Pinpoint the cell where the given text exists, returning its (X, Y) midpoint coordinate. 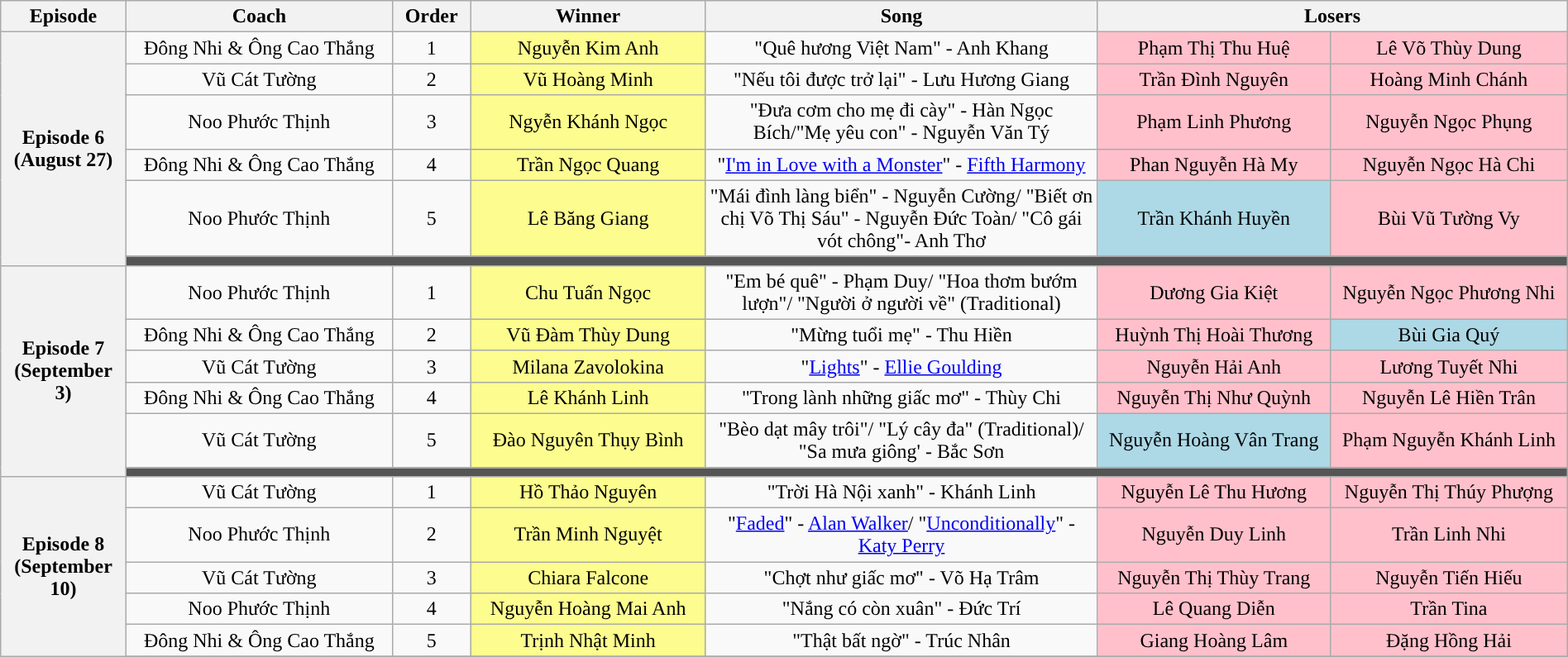
Nguyễn Tiến Hiếu (1449, 578)
Episode 6 (August 27) (64, 149)
"Nếu tôi được trở lại" - Lưu Hương Giang (901, 79)
Hoàng Minh Chánh (1449, 79)
Bùi Gia Quý (1449, 335)
Vũ Hoàng Minh (588, 79)
"Nắng có còn xuân" - Đức Trí (901, 609)
Episode 8 (September 10) (64, 567)
Chiara Falcone (588, 578)
Trịnh Nhật Minh (588, 640)
Phan Nguyễn Hà My (1214, 164)
"Lights" - Ellie Goulding (901, 366)
Nguyễn Thị Thúy Phượng (1449, 493)
"Mái đình làng biển" - Nguyễn Cường/ "Biết ơn chị Võ Thị Sáu" - Nguyễn Đức Toàn/ "Cô gái vót chông"- Anh Thơ (901, 218)
Nguyễn Ngọc Phụng (1449, 122)
Vũ Đàm Thùy Dung (588, 335)
Nguyễn Lê Thu Hương (1214, 493)
Lê Võ Thùy Dung (1449, 48)
Song (901, 17)
Nguyễn Duy Linh (1214, 536)
Đặng Hồng Hải (1449, 640)
Lê Quang Diễn (1214, 609)
Nguyễn Hải Anh (1214, 366)
Order (432, 17)
Episode 7 (September 3) (64, 370)
Coach (259, 17)
Phạm Linh Phương (1214, 122)
Nguyễn Hoàng Mai Anh (588, 609)
Chu Tuấn Ngọc (588, 293)
Ngyễn Khánh Ngọc (588, 122)
Giang Hoàng Lâm (1214, 640)
Losers (1332, 17)
"Chợt như giấc mơ" - Võ Hạ Trâm (901, 578)
"Trong lành những giấc mơ" - Thùy Chi (901, 398)
Phạm Nguyễn Khánh Linh (1449, 440)
Trần Ngọc Quang (588, 164)
Lương Tuyết Nhi (1449, 366)
Lê Khánh Linh (588, 398)
Nguyễn Ngọc Hà Chi (1449, 164)
Bùi Vũ Tường Vy (1449, 218)
Winner (588, 17)
Trần Linh Nhi (1449, 536)
Lê Băng Giang (588, 218)
"I'm in Love with a Monster" - Fifth Harmony (901, 164)
Episode (64, 17)
Đào Nguyên Thụy Bình (588, 440)
Trần Tina (1449, 609)
Trần Đình Nguyên (1214, 79)
Trần Minh Nguyệt (588, 536)
Huỳnh Thị Hoài Thương (1214, 335)
"Mừng tuổi mẹ" - Thu Hiền (901, 335)
"Quê hương Việt Nam" - Anh Khang (901, 48)
Trần Khánh Huyền (1214, 218)
"Đưa cơm cho mẹ đi cày" - Hàn Ngọc Bích/"Mẹ yêu con" - Nguyễn Văn Tý (901, 122)
"Trời Hà Nội xanh" - Khánh Linh (901, 493)
"Faded" - Alan Walker/ "Unconditionally" - Katy Perry (901, 536)
Nguyễn Thị Thùy Trang (1214, 578)
Dương Gia Kiệt (1214, 293)
Nguyễn Ngọc Phương Nhi (1449, 293)
"Thật bất ngờ" - Trúc Nhân (901, 640)
Nguyễn Kim Anh (588, 48)
Nguyễn Thị Như Quỳnh (1214, 398)
"Em bé quê" - Phạm Duy/ "Hoa thơm bướm lượn"/ "Người ở người về" (Traditional) (901, 293)
Hồ Thảo Nguyên (588, 493)
Nguyễn Lê Hiền Trân (1449, 398)
Milana Zavolokina (588, 366)
"Bèo dạt mây trôi"/ "Lý cây đa" (Traditional)/ "Sa mưa giông' - Bắc Sơn (901, 440)
Nguyễn Hoàng Vân Trang (1214, 440)
Phạm Thị Thu Huệ (1214, 48)
